For the text-containing cell, return its midpoint in (X, Y) coordinate format. 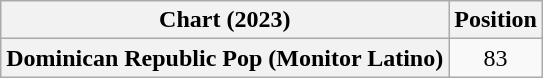
83 (496, 58)
Dominican Republic Pop (Monitor Latino) (225, 58)
Position (496, 20)
Chart (2023) (225, 20)
